Output the (x, y) coordinate of the center of the cell containing the given text.  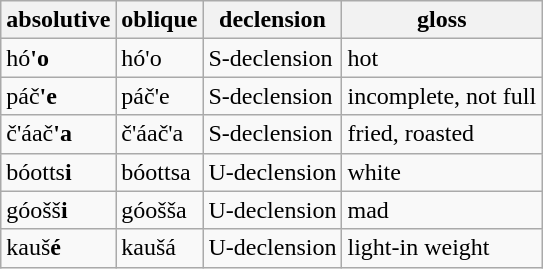
góošša (160, 210)
góošši (58, 210)
hot (442, 58)
incomplete, not full (442, 96)
kaušá (160, 248)
mad (442, 210)
bóottsi (58, 172)
white (442, 172)
declension (272, 20)
absolutive (58, 20)
fried, roasted (442, 134)
gloss (442, 20)
kaušé (58, 248)
oblique (160, 20)
light-in weight (442, 248)
bóottsa (160, 172)
